Extract the [X, Y] coordinate from the center of the cell holding the provided text.  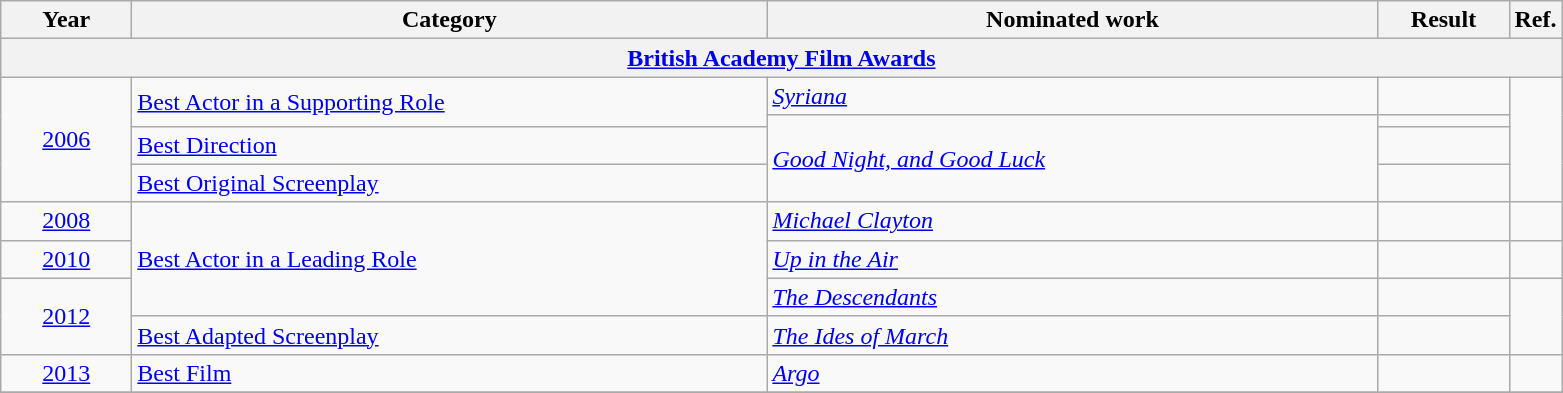
Nominated work [1072, 20]
Best Adapted Screenplay [450, 335]
2012 [66, 316]
The Ides of March [1072, 335]
Good Night, and Good Luck [1072, 158]
Best Original Screenplay [450, 183]
2010 [66, 259]
Ref. [1536, 20]
Result [1444, 20]
Year [66, 20]
Michael Clayton [1072, 221]
Best Film [450, 373]
Best Direction [450, 145]
Argo [1072, 373]
Best Actor in a Supporting Role [450, 102]
2006 [66, 140]
The Descendants [1072, 297]
Category [450, 20]
2008 [66, 221]
Syriana [1072, 96]
British Academy Film Awards [782, 58]
Best Actor in a Leading Role [450, 259]
2013 [66, 373]
Up in the Air [1072, 259]
